Output the [X, Y] coordinate of the center of the cell containing the given text.  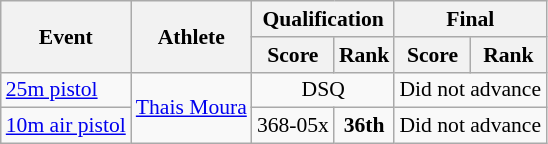
Thais Moura [192, 108]
Qualification [324, 19]
25m pistol [66, 90]
36th [364, 126]
368-05x [293, 126]
10m air pistol [66, 126]
DSQ [324, 90]
Athlete [192, 36]
Event [66, 36]
Final [470, 19]
